Capture the cell that displays the provided text and extract its (x, y) central coordinate. 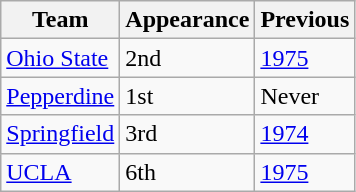
Springfield (60, 134)
1974 (305, 134)
1st (188, 96)
Pepperdine (60, 96)
Never (305, 96)
Team (60, 20)
Appearance (188, 20)
UCLA (60, 172)
3rd (188, 134)
Previous (305, 20)
Ohio State (60, 58)
2nd (188, 58)
6th (188, 172)
